For the text-containing cell, return its midpoint in (x, y) coordinate format. 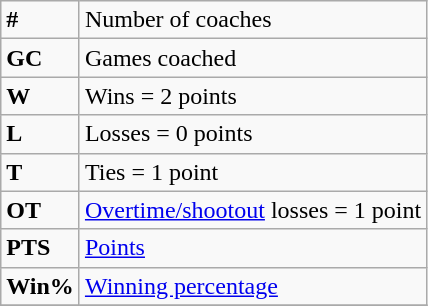
Games coached (252, 58)
# (40, 20)
L (40, 134)
PTS (40, 248)
Wins = 2 points (252, 96)
Win% (40, 286)
Winning percentage (252, 286)
Number of coaches (252, 20)
Overtime/shootout losses = 1 point (252, 210)
Ties = 1 point (252, 172)
Losses = 0 points (252, 134)
W (40, 96)
Points (252, 248)
OT (40, 210)
T (40, 172)
GC (40, 58)
